Extract the [x, y] coordinate from the center of the cell holding the provided text.  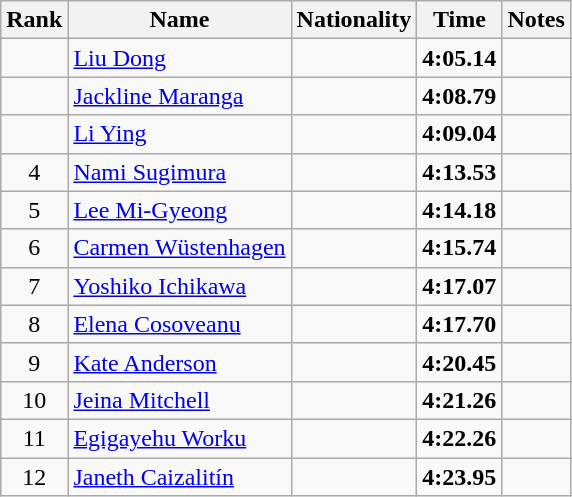
4:15.74 [460, 248]
4:17.07 [460, 286]
Nationality [354, 20]
12 [34, 477]
Kate Anderson [180, 362]
Time [460, 20]
Elena Cosoveanu [180, 324]
Notes [536, 20]
11 [34, 438]
4:05.14 [460, 58]
Nami Sugimura [180, 172]
4:20.45 [460, 362]
4:09.04 [460, 134]
Jackline Maranga [180, 96]
4:14.18 [460, 210]
Rank [34, 20]
9 [34, 362]
Janeth Caizalitín [180, 477]
4:13.53 [460, 172]
Lee Mi-Gyeong [180, 210]
Li Ying [180, 134]
Egigayehu Worku [180, 438]
4:21.26 [460, 400]
8 [34, 324]
Carmen Wüstenhagen [180, 248]
Jeina Mitchell [180, 400]
7 [34, 286]
4:17.70 [460, 324]
Name [180, 20]
10 [34, 400]
Liu Dong [180, 58]
Yoshiko Ichikawa [180, 286]
4:22.26 [460, 438]
4:08.79 [460, 96]
4 [34, 172]
4:23.95 [460, 477]
6 [34, 248]
5 [34, 210]
